Return (x, y) of the center of cell containing provided text 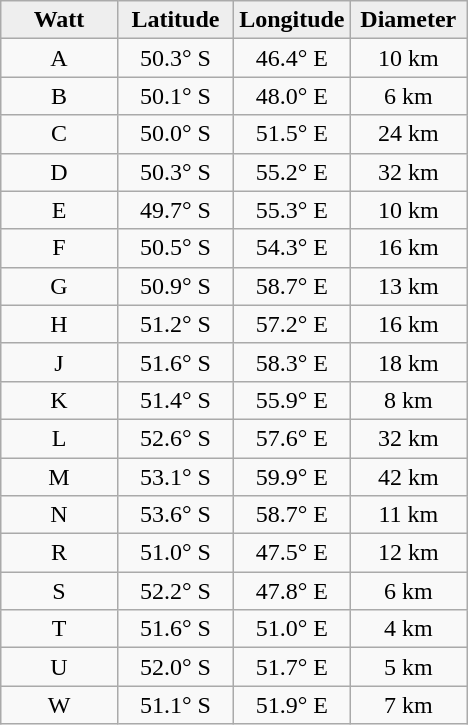
D (59, 172)
50.1° S (175, 96)
24 km (408, 134)
50.0° S (175, 134)
51.2° S (175, 324)
A (59, 58)
51.9° E (292, 705)
51.4° S (175, 400)
13 km (408, 286)
47.8° E (292, 591)
C (59, 134)
Watt (59, 20)
J (59, 362)
G (59, 286)
8 km (408, 400)
11 km (408, 515)
Latitude (175, 20)
50.5° S (175, 248)
18 km (408, 362)
52.0° S (175, 667)
7 km (408, 705)
55.2° E (292, 172)
Longitude (292, 20)
51.7° E (292, 667)
58.3° E (292, 362)
46.4° E (292, 58)
5 km (408, 667)
53.1° S (175, 477)
52.2° S (175, 591)
57.2° E (292, 324)
4 km (408, 629)
51.0° S (175, 553)
42 km (408, 477)
55.3° E (292, 210)
53.6° S (175, 515)
K (59, 400)
R (59, 553)
H (59, 324)
52.6° S (175, 438)
U (59, 667)
57.6° E (292, 438)
48.0° E (292, 96)
S (59, 591)
50.9° S (175, 286)
51.1° S (175, 705)
49.7° S (175, 210)
N (59, 515)
B (59, 96)
W (59, 705)
51.5° E (292, 134)
M (59, 477)
L (59, 438)
59.9° E (292, 477)
54.3° E (292, 248)
47.5° E (292, 553)
F (59, 248)
12 km (408, 553)
51.0° E (292, 629)
T (59, 629)
E (59, 210)
Diameter (408, 20)
55.9° E (292, 400)
